Determine the [X, Y] coordinate at the center of the cell enclosing the given text.  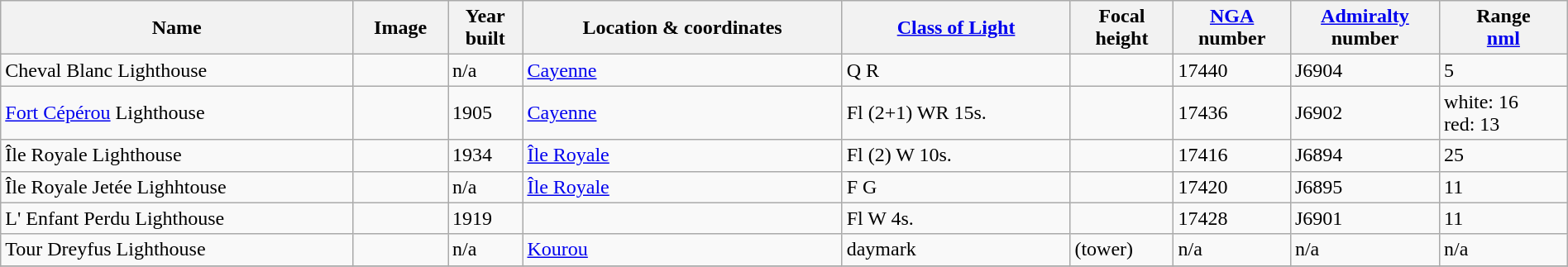
J6894 [1365, 155]
J6902 [1365, 112]
Cheval Blanc Lighthouse [177, 70]
25 [1503, 155]
Admiraltynumber [1365, 28]
Name [177, 28]
1905 [485, 112]
Image [400, 28]
Fl (2+1) WR 15s. [956, 112]
Q R [956, 70]
17436 [1232, 112]
Rangenml [1503, 28]
L' Enfant Perdu Lighthouse [177, 218]
Île Royale Lighthouse [177, 155]
17420 [1232, 187]
Class of Light [956, 28]
1934 [485, 155]
Focalheight [1121, 28]
daymark [956, 250]
(tower) [1121, 250]
Tour Dreyfus Lighthouse [177, 250]
5 [1503, 70]
17416 [1232, 155]
NGAnumber [1232, 28]
Fl (2) W 10s. [956, 155]
white: 16red: 13 [1503, 112]
Location & coordinates [682, 28]
Kourou [682, 250]
Fl W 4s. [956, 218]
Yearbuilt [485, 28]
Fort Cépérou Lighthouse [177, 112]
1919 [485, 218]
F G [956, 187]
J6901 [1365, 218]
J6895 [1365, 187]
Île Royale Jetée Lighhtouse [177, 187]
J6904 [1365, 70]
17440 [1232, 70]
17428 [1232, 218]
